Pinpoint the cell where the given text exists, returning its (X, Y) midpoint coordinate. 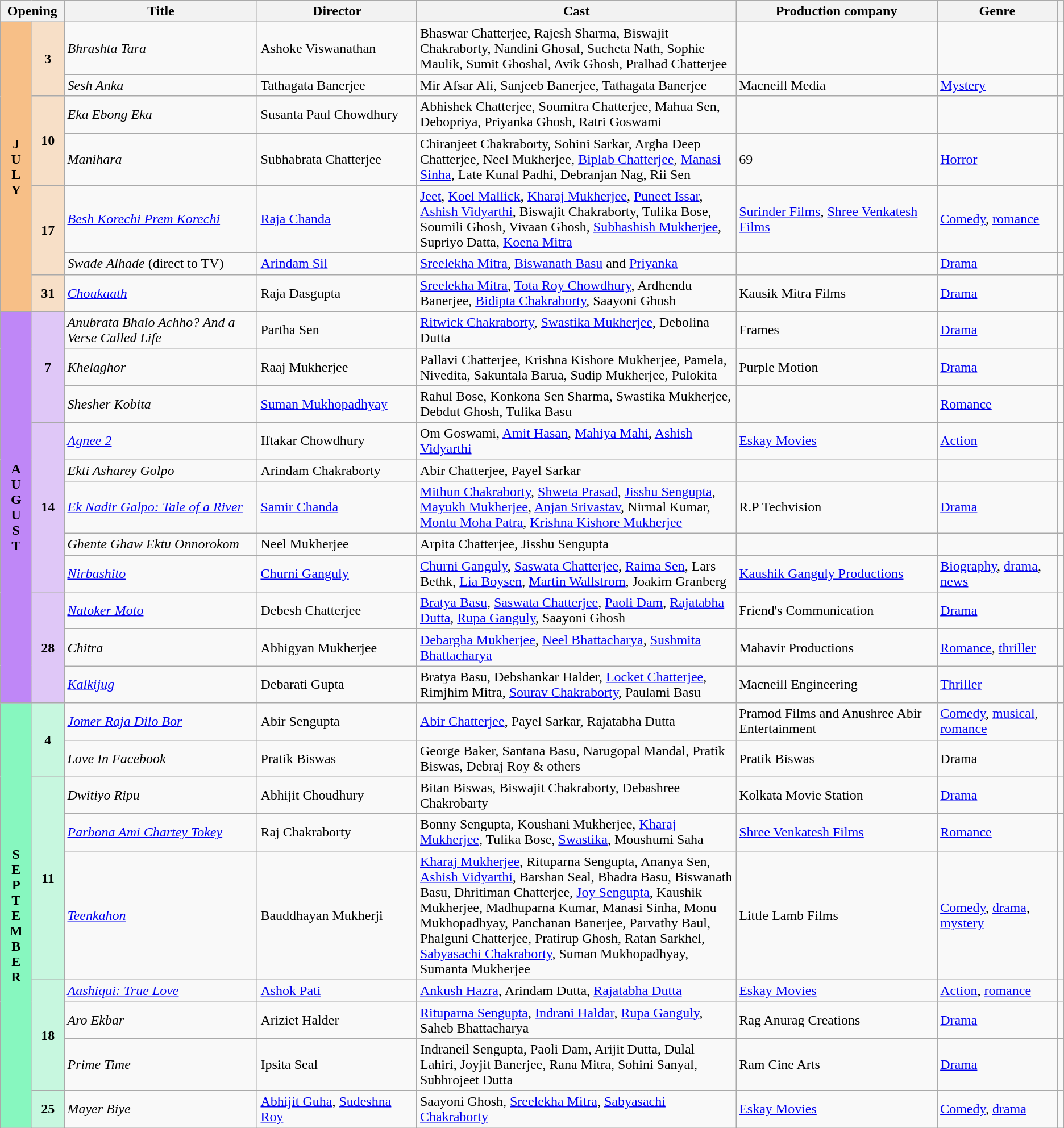
Frames (837, 330)
Little Lamb Films (837, 915)
Nirbashito (161, 574)
Biography, drama, news (997, 574)
Title (161, 11)
Friend's Communication (837, 610)
4 (48, 740)
Dwitiyo Ripu (161, 796)
Parbona Ami Chartey Tokey (161, 832)
Bauddhayan Mukherji (338, 915)
Love In Facebook (161, 758)
Production company (837, 11)
Debargha Mukherjee, Neel Bhattacharya, Sushmita Bhattacharya (576, 648)
Bhrashta Tara (161, 48)
Raja Chanda (338, 219)
Ariziet Halder (338, 1019)
Bratya Basu, Debshankar Halder, Locket Chatterjee, Rimjhim Mitra, Sourav Chakraborty, Paulami Basu (576, 684)
Tathagata Banerjee (338, 85)
Ritwick Chakraborty, Swastika Mukherjee, Debolina Dutta (576, 330)
7 (48, 367)
Abhigyan Mukherjee (338, 648)
Action (997, 441)
JULY (16, 167)
Arpita Chatterjee, Jisshu Sengupta (576, 544)
Besh Korechi Prem Korechi (161, 219)
Rahul Bose, Konkona Sen Sharma, Swastika Mukherjee, Debdut Ghosh, Tulika Basu (576, 403)
Mahavir Productions (837, 648)
Cast (576, 11)
Thriller (997, 684)
Pramod Films and Anushree Abir Entertainment (837, 722)
Shesher Kobita (161, 403)
Bitan Biswas, Biswajit Chakraborty, Debashree Chakrobarty (576, 796)
Ipsita Seal (338, 1064)
Partha Sen (338, 330)
Susanta Paul Chowdhury (338, 115)
Churni Ganguly (338, 574)
Choukaath (161, 293)
Ashok Pati (338, 990)
3 (48, 59)
Raaj Mukherjee (338, 367)
Debarati Gupta (338, 684)
Iftakar Chowdhury (338, 441)
Abhishek Chatterjee, Soumitra Chatterjee, Mahua Sen, Debopriya, Priyanka Ghosh, Ratri Goswami (576, 115)
18 (48, 1035)
Om Goswami, Amit Hasan, Mahiya Mahi, Ashish Vidyarthi (576, 441)
Genre (997, 11)
Ram Cine Arts (837, 1064)
Ekti Asharey Golpo (161, 470)
Kausik Mitra Films (837, 293)
SEPTEMBER (16, 915)
Sesh Anka (161, 85)
Manihara (161, 159)
Suman Mukhopadhyay (338, 403)
Chitra (161, 648)
Bhaswar Chatterjee, Rajesh Sharma, Biswajit Chakraborty, Nandini Ghosal, Sucheta Nath, Sophie Maulik, Sumit Ghoshal, Avik Ghosh, Pralhad Chatterjee (576, 48)
Arindam Chakraborty (338, 470)
31 (48, 293)
Comedy, romance (997, 219)
11 (48, 879)
Comedy, drama (997, 1109)
Ghente Ghaw Ektu Onnorokom (161, 544)
Aro Ekbar (161, 1019)
Abir Chatterjee, Payel Sarkar, Rajatabha Dutta (576, 722)
Kolkata Movie Station (837, 796)
Kaushik Ganguly Productions (837, 574)
69 (837, 159)
Kalkijug (161, 684)
Ek Nadir Galpo: Tale of a River (161, 507)
Churni Ganguly, Saswata Chatterjee, Raima Sen, Lars Bethk, Lia Boysen, Martin Wallstrom, Joakim Granberg (576, 574)
28 (48, 648)
Debesh Chatterjee (338, 610)
Pallavi Chatterjee, Krishna Kishore Mukherjee, Pamela, Nivedita, Sakuntala Barua, Sudip Mukherjee, Pulokita (576, 367)
Bratya Basu, Saswata Chatterjee, Paoli Dam, Rajatabha Dutta, Rupa Ganguly, Saayoni Ghosh (576, 610)
Comedy, drama, mystery (997, 915)
Mir Afsar Ali, Sanjeeb Banerjee, Tathagata Banerjee (576, 85)
Natoker Moto (161, 610)
AUGUST (16, 507)
Eka Ebong Eka (161, 115)
Abir Sengupta (338, 722)
Prime Time (161, 1064)
25 (48, 1109)
Saayoni Ghosh, Sreelekha Mitra, Sabyasachi Chakraborty (576, 1109)
Rituparna Sengupta, Indrani Haldar, Rupa Ganguly, Saheb Bhattacharya (576, 1019)
Macneill Engineering (837, 684)
Anubrata Bhalo Achho? And a Verse Called Life (161, 330)
Agnee 2 (161, 441)
Purple Motion (837, 367)
Abir Chatterjee, Payel Sarkar (576, 470)
Indraneil Sengupta, Paoli Dam, Arijit Dutta, Dulal Lahiri, Joyjit Banerjee, Rana Mitra, Sohini Sanyal, Subhrojeet Dutta (576, 1064)
Macneill Media (837, 85)
Shree Venkatesh Films (837, 832)
Mithun Chakraborty, Shweta Prasad, Jisshu Sengupta, Mayukh Mukherjee, Anjan Srivastav, Nirmal Kumar, Montu Moha Patra, Krishna Kishore Mukherjee (576, 507)
17 (48, 230)
Director (338, 11)
Raja Dasgupta (338, 293)
Abhijit Choudhury (338, 796)
Teenkahon (161, 915)
Raj Chakraborty (338, 832)
Ashoke Viswanathan (338, 48)
Mayer Biye (161, 1109)
George Baker, Santana Basu, Narugopal Mandal, Pratik Biswas, Debraj Roy & others (576, 758)
Bonny Sengupta, Koushani Mukherjee, Kharaj Mukherjee, Tulika Bose, Swastika, Moushumi Saha (576, 832)
Neel Mukherjee (338, 544)
Opening (32, 11)
Subhabrata Chatterjee (338, 159)
10 (48, 141)
Horror (997, 159)
Arindam Sil (338, 264)
R.P Techvision (837, 507)
Romance, thriller (997, 648)
Sreelekha Mitra, Tota Roy Chowdhury, Ardhendu Banerjee, Bidipta Chakraborty, Saayoni Ghosh (576, 293)
Samir Chanda (338, 507)
Sreelekha Mitra, Biswanath Basu and Priyanka (576, 264)
Surinder Films, Shree Venkatesh Films (837, 219)
Swade Alhade (direct to TV) (161, 264)
Jomer Raja Dilo Bor (161, 722)
Comedy, musical, romance (997, 722)
14 (48, 507)
Khelaghor (161, 367)
Mystery (997, 85)
Rag Anurag Creations (837, 1019)
Aashiqui: True Love (161, 990)
Ankush Hazra, Arindam Dutta, Rajatabha Dutta (576, 990)
Action, romance (997, 990)
Abhijit Guha, Sudeshna Roy (338, 1109)
